Extract the [x, y] coordinate from the center of the cell holding the provided text.  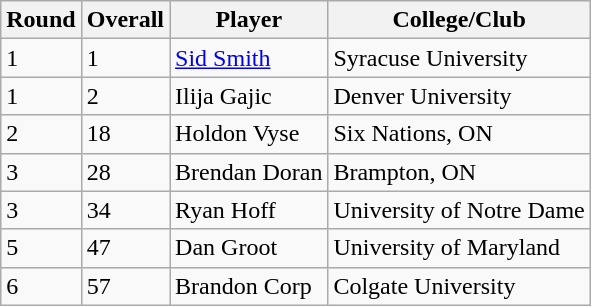
18 [125, 134]
Brendan Doran [249, 172]
University of Notre Dame [459, 210]
Brandon Corp [249, 286]
6 [41, 286]
Brampton, ON [459, 172]
Player [249, 20]
Six Nations, ON [459, 134]
Holdon Vyse [249, 134]
57 [125, 286]
Denver University [459, 96]
Overall [125, 20]
Dan Groot [249, 248]
47 [125, 248]
Syracuse University [459, 58]
Ilija Gajic [249, 96]
Ryan Hoff [249, 210]
34 [125, 210]
5 [41, 248]
Round [41, 20]
28 [125, 172]
Colgate University [459, 286]
College/Club [459, 20]
Sid Smith [249, 58]
University of Maryland [459, 248]
